Determine the (x, y) coordinate at the center of the cell enclosing the given text.  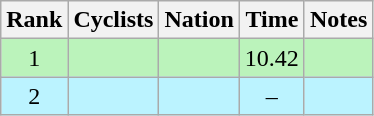
10.42 (272, 58)
Notes (338, 20)
Cyclists (114, 20)
Nation (199, 20)
1 (34, 58)
– (272, 96)
Rank (34, 20)
2 (34, 96)
Time (272, 20)
